Detect which cell encompasses the target text, then output its [x, y] center coordinate. 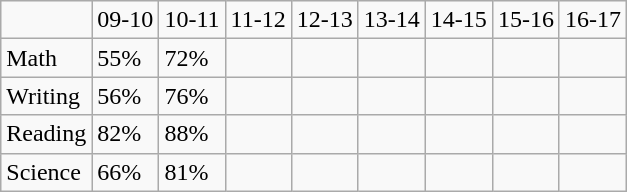
88% [192, 134]
Reading [46, 134]
12-13 [324, 20]
13-14 [392, 20]
09-10 [126, 20]
55% [126, 58]
Writing [46, 96]
16-17 [592, 20]
Math [46, 58]
11-12 [258, 20]
14-15 [458, 20]
15-16 [526, 20]
72% [192, 58]
66% [126, 172]
Science [46, 172]
76% [192, 96]
81% [192, 172]
82% [126, 134]
10-11 [192, 20]
56% [126, 96]
